Detect which cell encompasses the target text, then output its (X, Y) center coordinate. 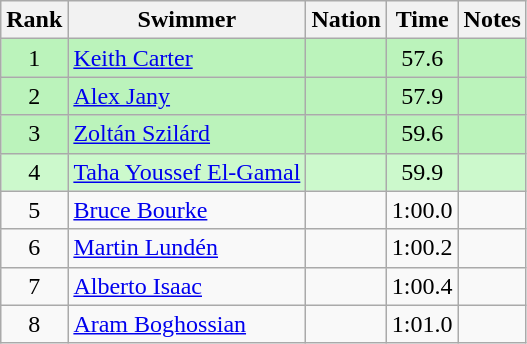
1:00.4 (422, 286)
Taha Youssef El-Gamal (187, 172)
1:01.0 (422, 324)
7 (34, 286)
Keith Carter (187, 58)
Time (422, 20)
59.9 (422, 172)
1:00.2 (422, 248)
5 (34, 210)
2 (34, 96)
6 (34, 248)
Nation (346, 20)
Rank (34, 20)
Martin Lundén (187, 248)
1 (34, 58)
Swimmer (187, 20)
Zoltán Szilárd (187, 134)
Aram Boghossian (187, 324)
Notes (492, 20)
Bruce Bourke (187, 210)
59.6 (422, 134)
1:00.0 (422, 210)
Alex Jany (187, 96)
57.9 (422, 96)
57.6 (422, 58)
Alberto Isaac (187, 286)
4 (34, 172)
8 (34, 324)
3 (34, 134)
